From the cell containing the given text, extract its center point as [X, Y] coordinate. 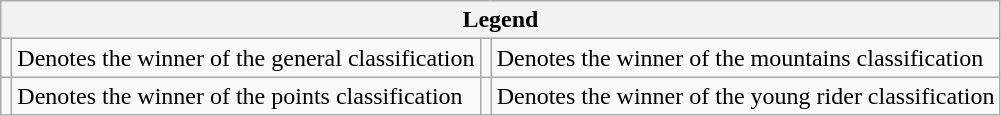
Denotes the winner of the mountains classification [746, 58]
Denotes the winner of the points classification [246, 96]
Legend [500, 20]
Denotes the winner of the general classification [246, 58]
Denotes the winner of the young rider classification [746, 96]
